Pinpoint the cell where the given text exists, returning its (x, y) midpoint coordinate. 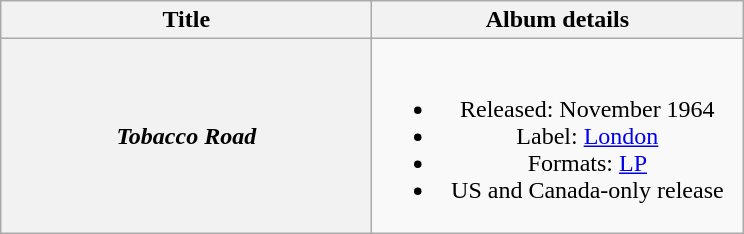
Released: November 1964Label: LondonFormats: LPUS and Canada-only release (558, 136)
Tobacco Road (186, 136)
Album details (558, 20)
Title (186, 20)
